Provide the (x, y) coordinate of the cell's center where the given text is located.  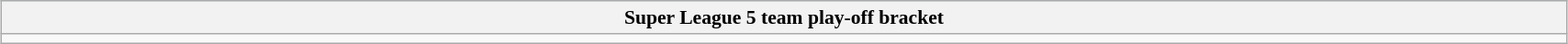
Super League 5 team play-off bracket (784, 17)
